Return the (x, y) coordinate for the center point of the cell that contains the specified text.  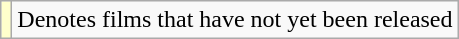
Denotes films that have not yet been released (235, 20)
